Determine the (X, Y) coordinate at the center of the cell enclosing the given text.  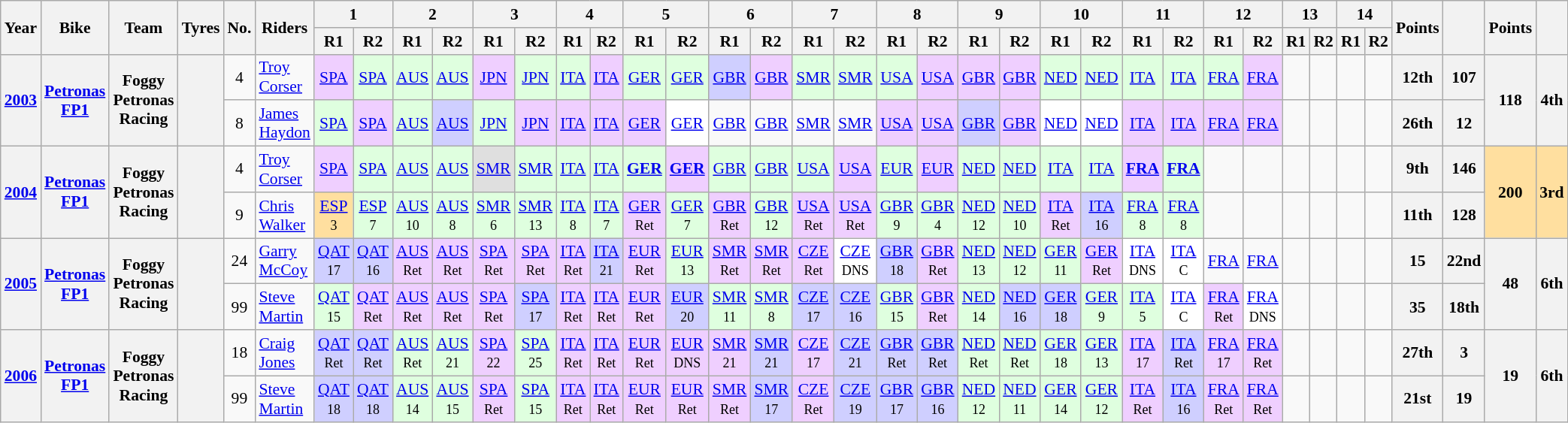
NED13 (979, 261)
Bike (75, 27)
Team (143, 27)
14 (1365, 14)
EUR20 (687, 307)
4th (1551, 100)
ESP7 (373, 215)
SMR17 (771, 398)
21st (1418, 398)
SPA17 (535, 307)
9th (1418, 170)
AUS14 (412, 398)
SPA25 (535, 353)
AUS10 (412, 215)
6 (750, 14)
ITADNS (1143, 261)
27th (1418, 353)
2003 (21, 100)
GER9 (1101, 307)
GER7 (687, 215)
CZE21 (855, 353)
GBR16 (938, 398)
35 (1418, 307)
48 (1510, 284)
QAT16 (373, 261)
EURDNS (687, 353)
GER12 (1101, 398)
AUS15 (453, 398)
No. (239, 27)
18 (239, 353)
ITA8 (573, 215)
CZEDNS (855, 261)
128 (1464, 215)
Riders (284, 27)
11th (1418, 215)
SMR11 (730, 307)
NED14 (979, 307)
GER13 (1101, 353)
1 (353, 14)
QAT17 (334, 261)
ITA5 (1143, 307)
ITA7 (607, 215)
Craig Jones (284, 353)
22nd (1464, 261)
Chris Walker (284, 215)
SPA22 (494, 353)
NED10 (1019, 215)
SPA15 (535, 398)
5 (666, 14)
2005 (21, 284)
AUS8 (453, 215)
Tyres (201, 27)
FRA17 (1224, 353)
Year (21, 27)
11 (1164, 14)
2006 (21, 376)
GBR9 (898, 215)
26th (1418, 123)
James Haydon (284, 123)
GBR4 (938, 215)
SMR13 (535, 215)
GER11 (1061, 261)
24 (239, 261)
200 (1510, 192)
107 (1464, 77)
EUR13 (687, 261)
Garry McCoy (284, 261)
CZE16 (855, 307)
FRADNS (1263, 307)
NED11 (1019, 398)
QAT15 (334, 307)
ITA21 (607, 261)
3rd (1551, 192)
18th (1464, 307)
CZE19 (855, 398)
GBR15 (898, 307)
GER14 (1061, 398)
GBR17 (898, 398)
ESP3 (334, 215)
7 (834, 14)
SMR6 (494, 215)
AUS21 (453, 353)
ITA17 (1143, 353)
146 (1464, 170)
13 (1309, 14)
GBR12 (771, 215)
2 (433, 14)
12th (1418, 77)
SMR8 (771, 307)
NED16 (1019, 307)
10 (1081, 14)
15 (1418, 261)
GBR18 (898, 261)
118 (1510, 100)
2004 (21, 192)
